Pinpoint the cell where the given text exists, returning its [x, y] midpoint coordinate. 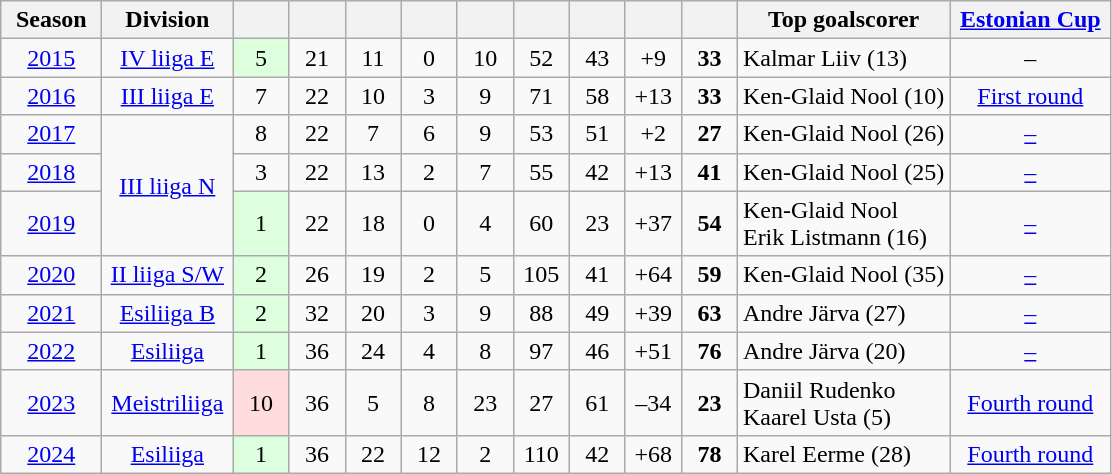
Season [52, 20]
Division [168, 20]
–34 [653, 402]
12 [429, 454]
2019 [52, 224]
110 [541, 454]
Ken-Glaid Nool (35) [843, 275]
2016 [52, 96]
19 [373, 275]
Esiliiga B [168, 313]
2020 [52, 275]
26 [317, 275]
+51 [653, 351]
71 [541, 96]
+39 [653, 313]
59 [709, 275]
2024 [52, 454]
2021 [52, 313]
Ken-Glaid Nool (10) [843, 96]
24 [373, 351]
54 [709, 224]
2023 [52, 402]
Ken-Glaid Nool Erik Listmann (16) [843, 224]
+68 [653, 454]
46 [597, 351]
32 [317, 313]
First round [1030, 96]
Daniil Rudenko Kaarel Usta (5) [843, 402]
61 [597, 402]
Kalmar Liiv (13) [843, 58]
+64 [653, 275]
II liiga S/W [168, 275]
58 [597, 96]
+37 [653, 224]
Karel Eerme (28) [843, 454]
63 [709, 313]
+9 [653, 58]
78 [709, 454]
13 [373, 172]
IV liiga E [168, 58]
49 [597, 313]
43 [597, 58]
2017 [52, 134]
76 [709, 351]
2018 [52, 172]
Andre Järva (27) [843, 313]
2015 [52, 58]
21 [317, 58]
51 [597, 134]
20 [373, 313]
105 [541, 275]
Meistriliiga [168, 402]
III liiga E [168, 96]
Ken-Glaid Nool (26) [843, 134]
Estonian Cup [1030, 20]
Andre Järva (20) [843, 351]
11 [373, 58]
88 [541, 313]
+2 [653, 134]
2022 [52, 351]
60 [541, 224]
55 [541, 172]
6 [429, 134]
Top goalscorer [843, 20]
53 [541, 134]
52 [541, 58]
III liiga N [168, 186]
Ken-Glaid Nool (25) [843, 172]
97 [541, 351]
18 [373, 224]
